From the cell containing the given text, extract its center point as (X, Y) coordinate. 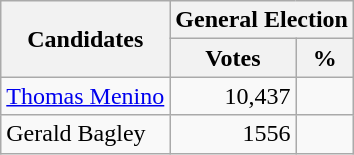
Thomas Menino (86, 96)
Votes (233, 58)
% (324, 58)
1556 (233, 134)
Gerald Bagley (86, 134)
10,437 (233, 96)
General Election (262, 20)
Candidates (86, 39)
